Identify which cell holds the provided text, then report its (x, y) central coordinate. 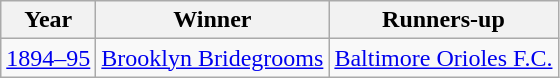
1894–95 (48, 58)
Year (48, 20)
Baltimore Orioles F.C. (444, 58)
Runners-up (444, 20)
Brooklyn Bridegrooms (212, 58)
Winner (212, 20)
